Identify which cell holds the provided text, then report its [X, Y] central coordinate. 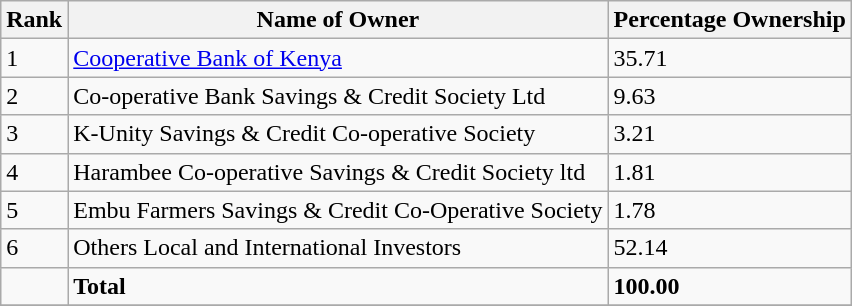
Percentage Ownership [730, 20]
6 [34, 248]
Rank [34, 20]
Harambee Co-operative Savings & Credit Society ltd [338, 172]
Others Local and International Investors [338, 248]
9.63 [730, 96]
Embu Farmers Savings & Credit Co-Operative Society [338, 210]
1 [34, 58]
35.71 [730, 58]
1.81 [730, 172]
K-Unity Savings & Credit Co-operative Society [338, 134]
5 [34, 210]
100.00 [730, 286]
2 [34, 96]
52.14 [730, 248]
3 [34, 134]
Co-operative Bank Savings & Credit Society Ltd [338, 96]
4 [34, 172]
Total [338, 286]
Name of Owner [338, 20]
1.78 [730, 210]
3.21 [730, 134]
Cooperative Bank of Kenya [338, 58]
